Search for the cell housing the specified text and yield its [X, Y] center coordinate. 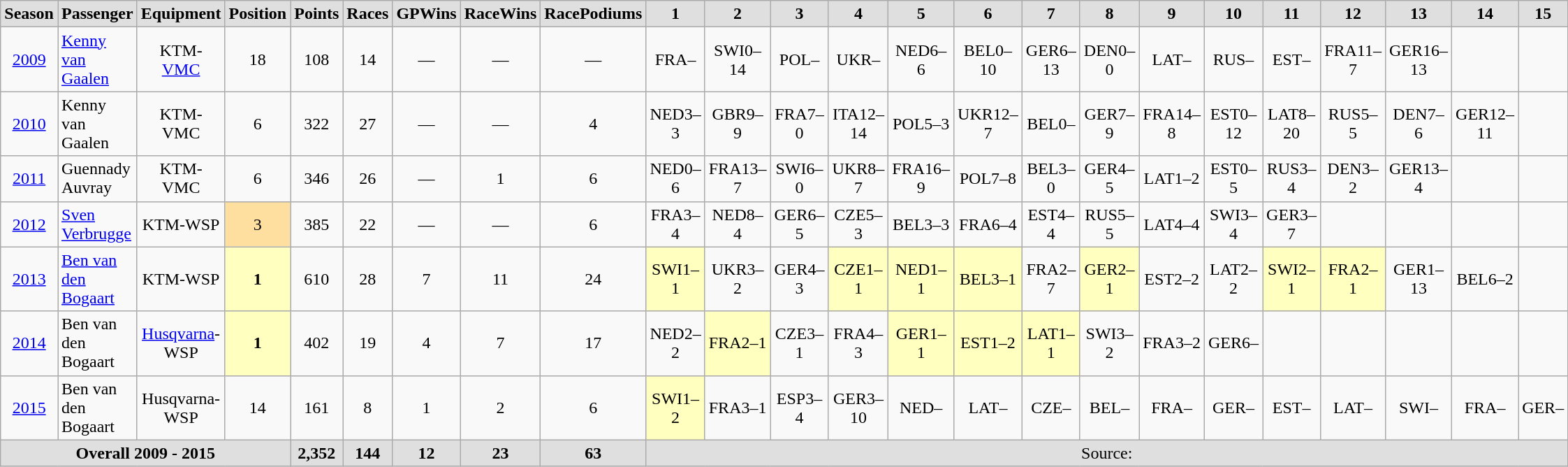
EST1–2 [988, 343]
SWI1–1 [675, 279]
Season [29, 14]
RacePodiums [594, 14]
SWI– [1418, 408]
2014 [29, 343]
FRA3–2 [1172, 343]
GER16–13 [1418, 59]
GER4–3 [799, 279]
DEN0–0 [1109, 59]
GER13–4 [1418, 179]
FRA6–4 [988, 224]
27 [367, 124]
GBR9–9 [738, 124]
LAT1–1 [1050, 343]
RUS– [1233, 59]
LAT4–4 [1172, 224]
GER1–13 [1418, 279]
15 [1544, 14]
GER1–1 [921, 343]
SWI2–1 [1292, 279]
FRA4–3 [858, 343]
GER12–11 [1485, 124]
18 [258, 59]
Source: [1107, 453]
ITA12–14 [858, 124]
NED8–4 [738, 224]
CZE– [1050, 408]
24 [594, 279]
GER2–1 [1109, 279]
108 [317, 59]
GER3–10 [858, 408]
LAT8–20 [1292, 124]
UKR12–7 [988, 124]
LAT1–2 [1172, 179]
GER3–7 [1292, 224]
CZE3–1 [799, 343]
EST0–5 [1233, 179]
346 [317, 179]
ESP3–4 [799, 408]
BEL3–3 [921, 224]
402 [317, 343]
DEN7–6 [1418, 124]
NED1–1 [921, 279]
610 [317, 279]
GER6– [1233, 343]
144 [367, 453]
FRA7–0 [799, 124]
5 [921, 14]
Equipment [181, 14]
GER6–13 [1050, 59]
BEL3–1 [988, 279]
FRA13–7 [738, 179]
FRA3–1 [738, 408]
FRA14–8 [1172, 124]
2009 [29, 59]
BEL0–10 [988, 59]
Sven Verbrugge [97, 224]
DEN3–2 [1354, 179]
NED0–6 [675, 179]
10 [1233, 14]
2,352 [317, 453]
POL7–8 [988, 179]
UKR– [858, 59]
SWI1–2 [675, 408]
23 [500, 453]
LAT2–2 [1233, 279]
UKR8–7 [858, 179]
FRA11–7 [1354, 59]
BEL6–2 [1485, 279]
19 [367, 343]
SWI3–4 [1233, 224]
2011 [29, 179]
Points [317, 14]
UKR3–2 [738, 279]
FRA3–4 [675, 224]
26 [367, 179]
22 [367, 224]
28 [367, 279]
9 [1172, 14]
RaceWins [500, 14]
EST2–2 [1172, 279]
BEL0– [1050, 124]
FRA2–7 [1050, 279]
EST0–12 [1233, 124]
GER7–9 [1109, 124]
NED– [921, 408]
Position [258, 14]
17 [594, 343]
FRA16–9 [921, 179]
Overall 2009 - 2015 [145, 453]
NED6–6 [921, 59]
Races [367, 14]
CZE1–1 [858, 279]
GPWins [426, 14]
SWI0–14 [738, 59]
SWI6–0 [799, 179]
BEL– [1109, 408]
GER4–5 [1109, 179]
POL5–3 [921, 124]
2013 [29, 279]
161 [317, 408]
2010 [29, 124]
SWI3–2 [1109, 343]
EST4–4 [1050, 224]
2012 [29, 224]
13 [1418, 14]
63 [594, 453]
CZE5–3 [858, 224]
BEL3–0 [1050, 179]
Passenger [97, 14]
POL– [799, 59]
GER6–5 [799, 224]
RUS3–4 [1292, 179]
385 [317, 224]
322 [317, 124]
NED2–2 [675, 343]
2015 [29, 408]
Guennady Auvray [97, 179]
NED3–3 [675, 124]
